Scan for the cell matching the given text and deliver its [X, Y] coordinate at center. 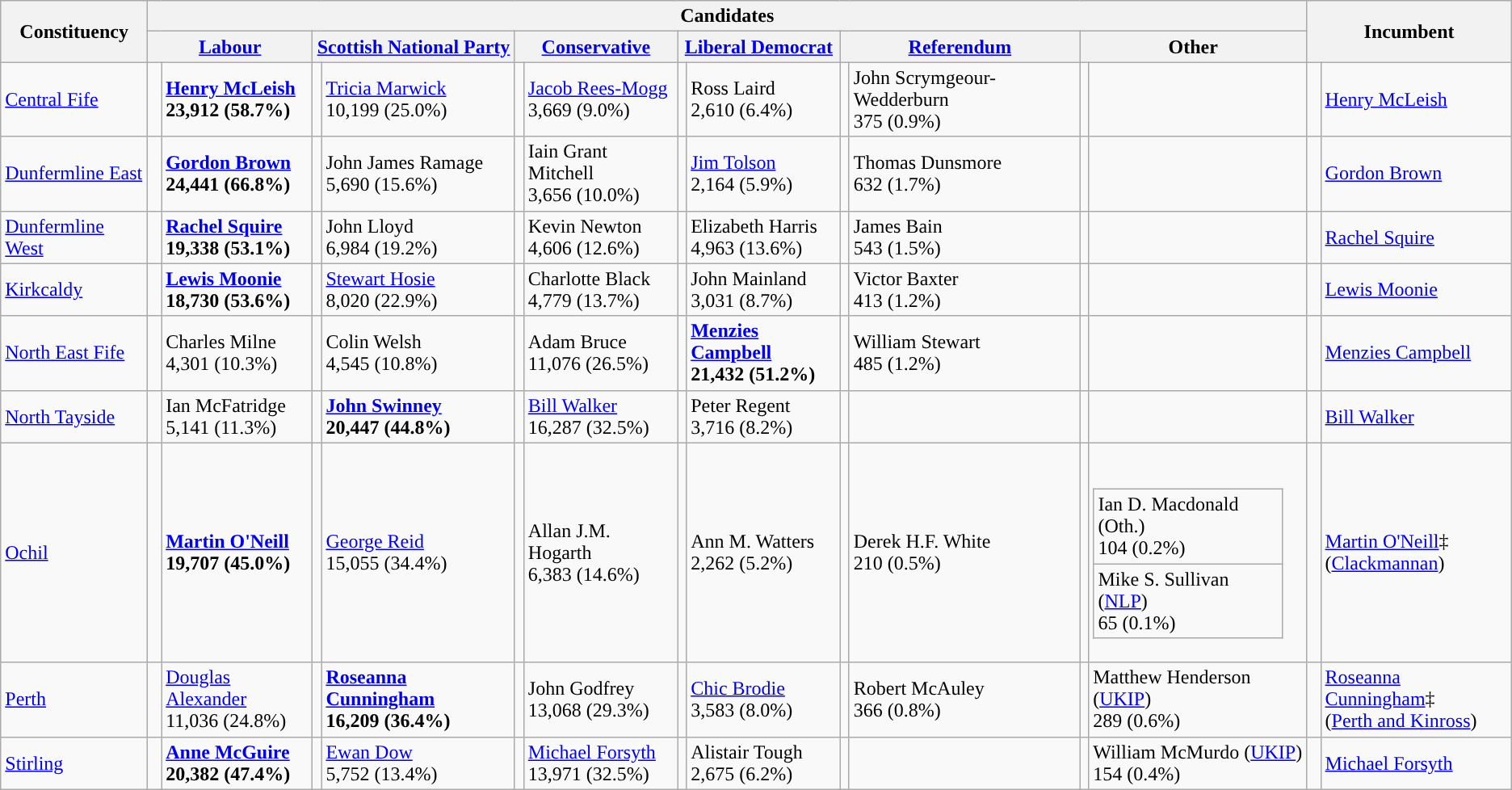
Jim Tolson2,164 (5.9%) [763, 174]
Central Fife [74, 99]
Michael Forsyth [1416, 763]
Michael Forsyth13,971 (32.5%) [600, 763]
Dunfermline West [74, 237]
Allan J.M. Hogarth6,383 (14.6%) [600, 553]
Martin O'Neill‡(Clackmannan) [1416, 553]
Gordon Brown24,441 (66.8%) [237, 174]
Menzies Campbell [1416, 353]
William McMurdo (UKIP)154 (0.4%) [1198, 763]
North Tayside [74, 417]
Chic Brodie3,583 (8.0%) [763, 700]
Roseanna Cunningham16,209 (36.4%) [418, 700]
North East Fife [74, 353]
Henry McLeish [1416, 99]
Constituency [74, 32]
Adam Bruce11,076 (26.5%) [600, 353]
Rachel Squire19,338 (53.1%) [237, 237]
Elizabeth Harris4,963 (13.6%) [763, 237]
Alistair Tough2,675 (6.2%) [763, 763]
Perth [74, 700]
Kirkcaldy [74, 289]
Douglas Alexander11,036 (24.8%) [237, 700]
Ann M. Watters2,262 (5.2%) [763, 553]
Bill Walker16,287 (32.5%) [600, 417]
Anne McGuire20,382 (47.4%) [237, 763]
Ian D. Macdonald (Oth.)104 (0.2%) [1188, 527]
John Mainland3,031 (8.7%) [763, 289]
Iain Grant Mitchell3,656 (10.0%) [600, 174]
Stewart Hosie8,020 (22.9%) [418, 289]
Menzies Campbell21,432 (51.2%) [763, 353]
Charlotte Black4,779 (13.7%) [600, 289]
John Swinney20,447 (44.8%) [418, 417]
Charles Milne4,301 (10.3%) [237, 353]
Victor Baxter413 (1.2%) [964, 289]
Roseanna Cunningham‡(Perth and Kinross) [1416, 700]
Martin O'Neill19,707 (45.0%) [237, 553]
Liberal Democrat [759, 47]
Scottish National Party [414, 47]
Peter Regent3,716 (8.2%) [763, 417]
Colin Welsh4,545 (10.8%) [418, 353]
Derek H.F. White210 (0.5%) [964, 553]
Henry McLeish23,912 (58.7%) [237, 99]
Kevin Newton4,606 (12.6%) [600, 237]
Incumbent [1409, 32]
Bill Walker [1416, 417]
John James Ramage5,690 (15.6%) [418, 174]
Tricia Marwick10,199 (25.0%) [418, 99]
Candidates [727, 16]
Dunfermline East [74, 174]
William Stewart485 (1.2%) [964, 353]
Robert McAuley366 (0.8%) [964, 700]
Jacob Rees-Mogg3,669 (9.0%) [600, 99]
Ian McFatridge5,141 (11.3%) [237, 417]
John Scrymgeour-Wedderburn375 (0.9%) [964, 99]
Conservative [596, 47]
Rachel Squire [1416, 237]
Mike S. Sullivan (NLP)65 (0.1%) [1188, 601]
Ian D. Macdonald (Oth.)104 (0.2%) Mike S. Sullivan (NLP)65 (0.1%) [1198, 553]
Ross Laird2,610 (6.4%) [763, 99]
Gordon Brown [1416, 174]
Other [1194, 47]
John Lloyd6,984 (19.2%) [418, 237]
George Reid15,055 (34.4%) [418, 553]
John Godfrey13,068 (29.3%) [600, 700]
Lewis Moonie18,730 (53.6%) [237, 289]
Matthew Henderson (UKIP)289 (0.6%) [1198, 700]
James Bain543 (1.5%) [964, 237]
Thomas Dunsmore632 (1.7%) [964, 174]
Ewan Dow5,752 (13.4%) [418, 763]
Ochil [74, 553]
Stirling [74, 763]
Lewis Moonie [1416, 289]
Labour [230, 47]
Referendum [960, 47]
